Pinpoint the cell where the given text exists, returning its [x, y] midpoint coordinate. 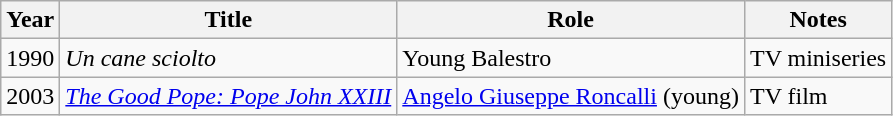
Role [571, 20]
Angelo Giuseppe Roncalli (young) [571, 96]
TV film [818, 96]
The Good Pope: Pope John XXIII [228, 96]
Notes [818, 20]
TV miniseries [818, 58]
Year [30, 20]
2003 [30, 96]
Un cane sciolto [228, 58]
1990 [30, 58]
Young Balestro [571, 58]
Title [228, 20]
